Locate the cell with the specified text and output its [X, Y] center coordinate. 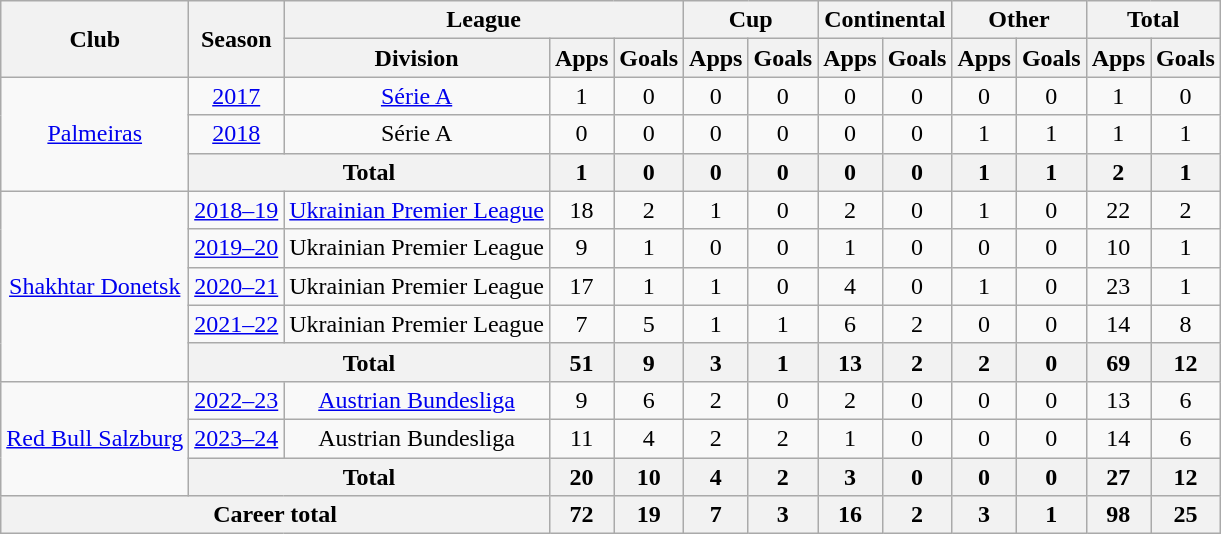
72 [581, 515]
2020–21 [236, 286]
Career total [276, 515]
98 [1118, 515]
11 [581, 438]
51 [581, 362]
2022–23 [236, 400]
Other [1019, 20]
16 [850, 515]
2021–22 [236, 324]
Club [95, 39]
18 [581, 210]
Red Bull Salzburg [95, 438]
2018–19 [236, 210]
Cup [751, 20]
8 [1186, 324]
20 [581, 477]
Palmeiras [95, 134]
27 [1118, 477]
69 [1118, 362]
17 [581, 286]
League [484, 20]
22 [1118, 210]
2023–24 [236, 438]
Division [417, 58]
Season [236, 39]
2017 [236, 96]
19 [649, 515]
23 [1118, 286]
5 [649, 324]
2018 [236, 134]
Shakhtar Donetsk [95, 286]
2019–20 [236, 248]
Continental [885, 20]
25 [1186, 515]
